Return the [X, Y] coordinate for the center point of the cell that contains the specified text.  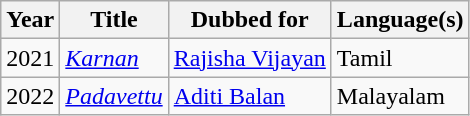
Aditi Balan [250, 96]
Tamil [400, 58]
Rajisha Vijayan [250, 58]
Karnan [114, 58]
Padavettu [114, 96]
Malayalam [400, 96]
Year [30, 20]
Language(s) [400, 20]
Title [114, 20]
Dubbed for [250, 20]
2021 [30, 58]
2022 [30, 96]
